Capture the cell that displays the provided text and extract its [x, y] central coordinate. 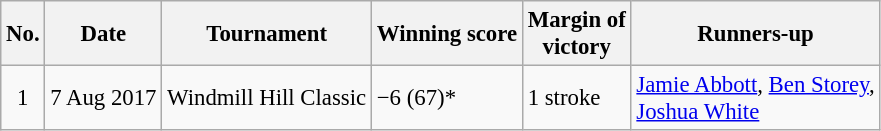
Margin ofvictory [576, 34]
1 [23, 98]
1 stroke [576, 98]
7 Aug 2017 [104, 98]
Tournament [267, 34]
Jamie Abbott, Ben Storey, Joshua White [756, 98]
−6 (67)* [446, 98]
Winning score [446, 34]
Windmill Hill Classic [267, 98]
Date [104, 34]
Runners-up [756, 34]
No. [23, 34]
